Capture the cell that displays the provided text and extract its (x, y) central coordinate. 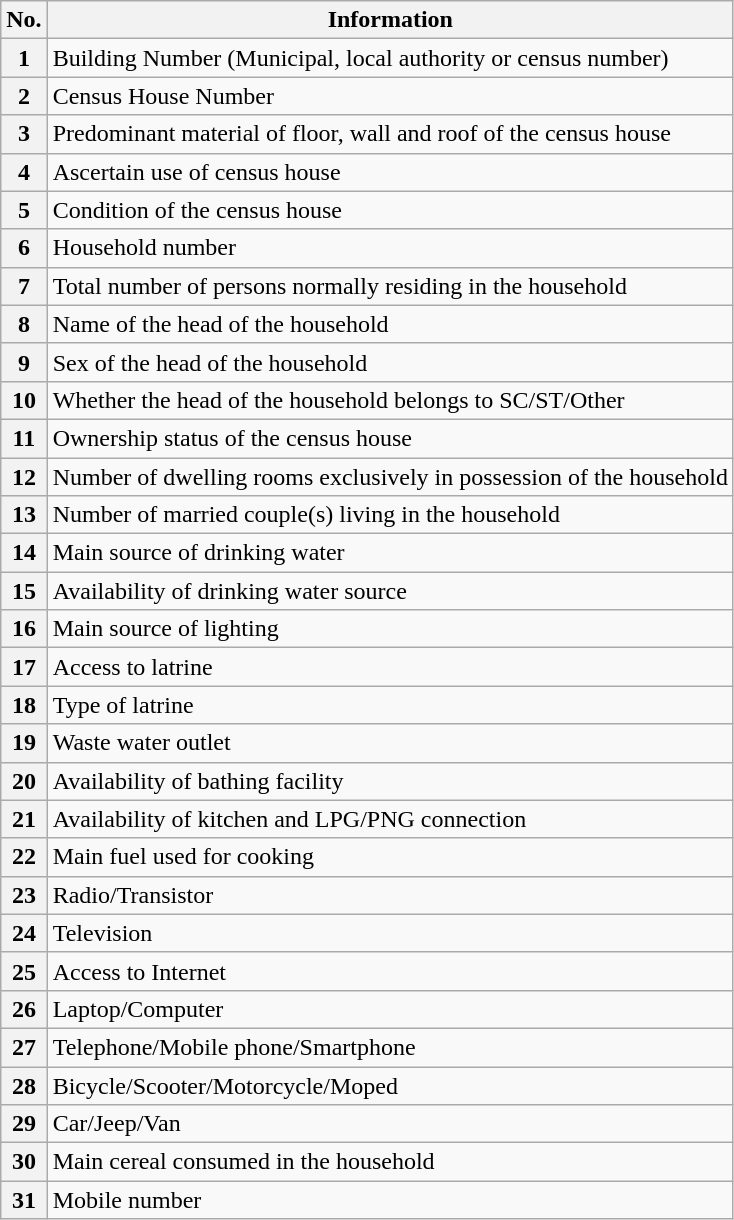
Type of latrine (390, 705)
7 (24, 286)
21 (24, 819)
Sex of the head of the household (390, 362)
27 (24, 1047)
Census House Number (390, 96)
Information (390, 20)
13 (24, 515)
Household number (390, 248)
Number of dwelling rooms exclusively in possession of the household (390, 477)
5 (24, 210)
Access to latrine (390, 667)
15 (24, 591)
1 (24, 58)
14 (24, 553)
Main source of drinking water (390, 553)
Television (390, 933)
Access to Internet (390, 971)
Laptop/Computer (390, 1009)
18 (24, 705)
26 (24, 1009)
Car/Jeep/Van (390, 1124)
23 (24, 895)
Predominant material of floor, wall and roof of the census house (390, 134)
Main source of lighting (390, 629)
11 (24, 438)
Main fuel used for cooking (390, 857)
20 (24, 781)
Mobile number (390, 1200)
6 (24, 248)
24 (24, 933)
25 (24, 971)
29 (24, 1124)
12 (24, 477)
Availability of drinking water source (390, 591)
Number of married couple(s) living in the household (390, 515)
Availability of kitchen and LPG/PNG connection (390, 819)
3 (24, 134)
Telephone/Mobile phone/Smartphone (390, 1047)
Radio/Transistor (390, 895)
4 (24, 172)
28 (24, 1085)
Name of the head of the household (390, 324)
No. (24, 20)
Building Number (Municipal, local authority or census number) (390, 58)
10 (24, 400)
31 (24, 1200)
Main cereal consumed in the household (390, 1162)
Total number of persons normally residing in the household (390, 286)
17 (24, 667)
Availability of bathing facility (390, 781)
22 (24, 857)
Ownership status of the census house (390, 438)
16 (24, 629)
8 (24, 324)
19 (24, 743)
9 (24, 362)
Bicycle/Scooter/Motorcycle/Moped (390, 1085)
Condition of the census house (390, 210)
Ascertain use of census house (390, 172)
Whether the head of the household belongs to SC/ST/Other (390, 400)
30 (24, 1162)
Waste water outlet (390, 743)
2 (24, 96)
